Scan for the cell matching the given text and deliver its [X, Y] coordinate at center. 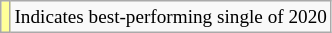
Indicates best-performing single of 2020 [171, 17]
